Determine the (x, y) coordinate at the center of the cell enclosing the given text.  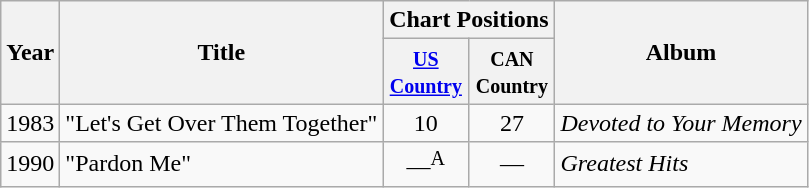
Year (30, 52)
10 (426, 123)
Chart Positions (469, 20)
"Let's Get Over Them Together" (222, 123)
Title (222, 52)
CAN Country (512, 72)
Album (681, 52)
1983 (30, 123)
— (512, 164)
Devoted to Your Memory (681, 123)
"Pardon Me" (222, 164)
27 (512, 123)
1990 (30, 164)
Greatest Hits (681, 164)
US Country (426, 72)
—A (426, 164)
